Detect which cell encompasses the target text, then output its [x, y] center coordinate. 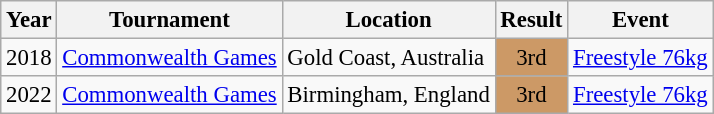
Birmingham, England [388, 95]
Result [532, 20]
2022 [29, 95]
2018 [29, 58]
Gold Coast, Australia [388, 58]
Location [388, 20]
Tournament [170, 20]
Year [29, 20]
Event [640, 20]
